Search for the cell housing the specified text and yield its [X, Y] center coordinate. 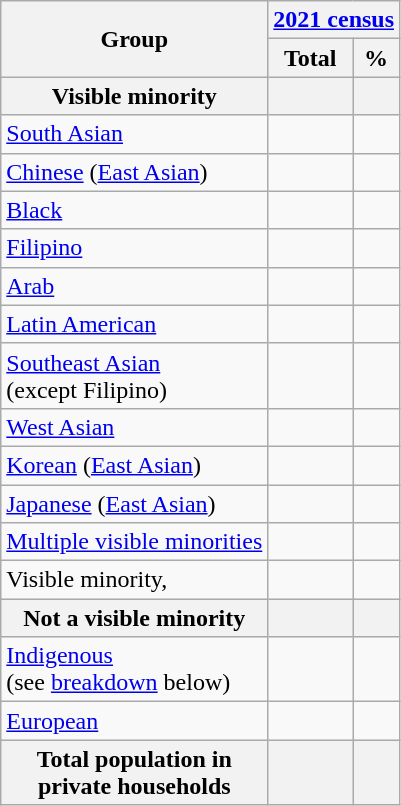
Filipino [134, 248]
Korean (East Asian) [134, 465]
Visible minority [134, 96]
Indigenous(see breakdown below) [134, 670]
Southeast Asian(except Filipino) [134, 376]
Japanese (East Asian) [134, 503]
West Asian [134, 427]
% [376, 58]
Arab [134, 286]
European [134, 721]
Chinese (East Asian) [134, 172]
Total population inprivate households [134, 772]
2021 census [334, 20]
South Asian [134, 134]
Not a visible minority [134, 618]
Latin American [134, 324]
Total [310, 58]
Black [134, 210]
Group [134, 39]
Multiple visible minorities [134, 542]
Visible minority, [134, 580]
